Extract the (x, y) coordinate from the center of the cell holding the provided text.  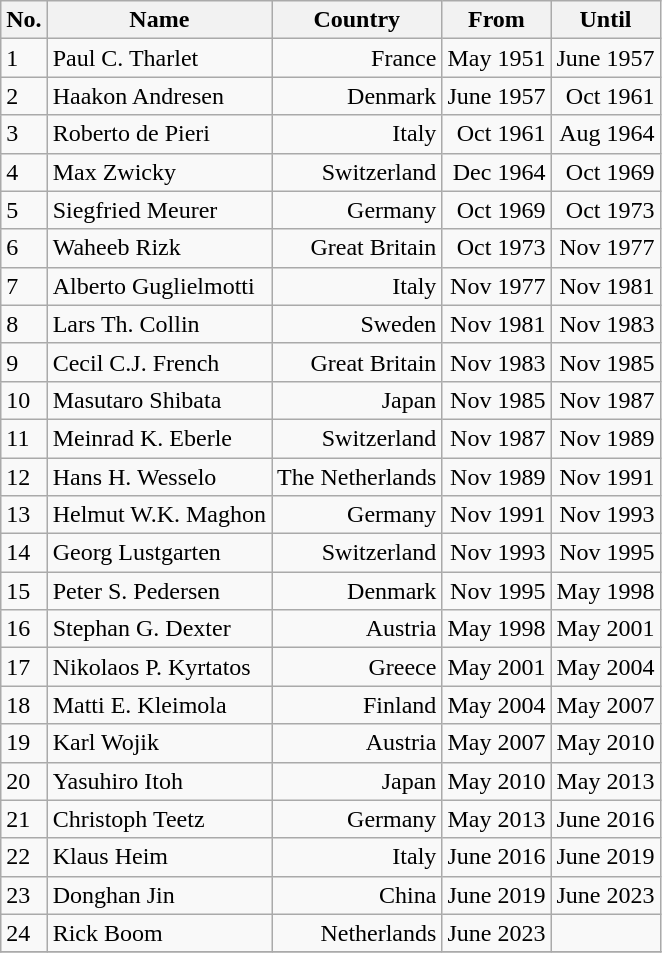
12 (24, 477)
Meinrad K. Eberle (159, 438)
24 (24, 933)
Klaus Heim (159, 857)
Haakon Andresen (159, 96)
Masutaro Shibata (159, 400)
Finland (357, 705)
10 (24, 400)
17 (24, 667)
Cecil C.J. French (159, 362)
Hans H. Wesselo (159, 477)
Roberto de Pieri (159, 134)
11 (24, 438)
18 (24, 705)
Country (357, 20)
Matti E. Kleimola (159, 705)
Waheeb Rizk (159, 248)
The Netherlands (357, 477)
China (357, 895)
13 (24, 515)
France (357, 58)
19 (24, 743)
Dec 1964 (496, 172)
7 (24, 286)
No. (24, 20)
Rick Boom (159, 933)
1 (24, 58)
Donghan Jin (159, 895)
4 (24, 172)
15 (24, 591)
3 (24, 134)
22 (24, 857)
Aug 1964 (606, 134)
Christoph Teetz (159, 819)
Siegfried Meurer (159, 210)
21 (24, 819)
Sweden (357, 324)
Max Zwicky (159, 172)
Alberto Guglielmotti (159, 286)
9 (24, 362)
Yasuhiro Itoh (159, 781)
2 (24, 96)
8 (24, 324)
Name (159, 20)
Greece (357, 667)
Nikolaos P. Kyrtatos (159, 667)
23 (24, 895)
Georg Lustgarten (159, 553)
14 (24, 553)
Karl Wojik (159, 743)
6 (24, 248)
Until (606, 20)
Helmut W.K. Maghon (159, 515)
Netherlands (357, 933)
Paul C. Tharlet (159, 58)
Stephan G. Dexter (159, 629)
16 (24, 629)
20 (24, 781)
Lars Th. Collin (159, 324)
Peter S. Pedersen (159, 591)
From (496, 20)
5 (24, 210)
May 1951 (496, 58)
